Determine the [x, y] coordinate at the center of the cell enclosing the given text.  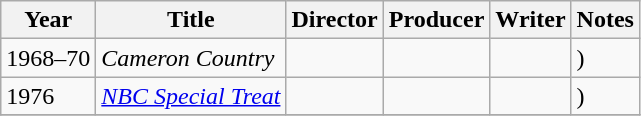
Year [48, 20]
Producer [436, 20]
1976 [48, 96]
Director [334, 20]
Cameron Country [191, 58]
NBC Special Treat [191, 96]
Writer [530, 20]
1968–70 [48, 58]
Title [191, 20]
Notes [605, 20]
